Determine the [x, y] coordinate at the center of the cell enclosing the given text.  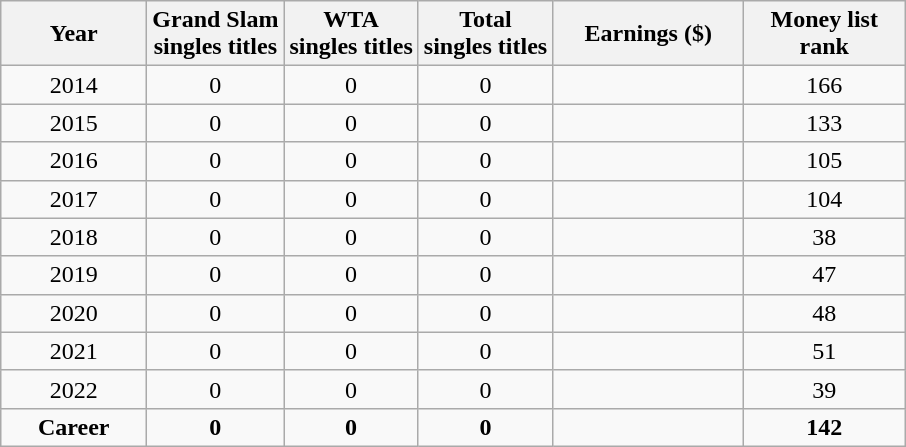
Grand Slamsingles titles [216, 34]
2014 [74, 85]
142 [824, 427]
51 [824, 351]
105 [824, 161]
133 [824, 123]
47 [824, 275]
2016 [74, 161]
2020 [74, 313]
WTA singles titles [351, 34]
Totalsingles titles [485, 34]
2018 [74, 237]
Earnings ($) [648, 34]
Career [74, 427]
Money list rank [824, 34]
38 [824, 237]
2021 [74, 351]
Year [74, 34]
104 [824, 199]
2019 [74, 275]
2017 [74, 199]
166 [824, 85]
48 [824, 313]
39 [824, 389]
2022 [74, 389]
2015 [74, 123]
